Extract the [X, Y] coordinate from the center of the cell holding the provided text.  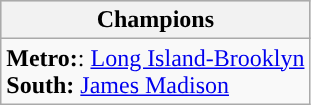
Metro:: Long Island-BrooklynSouth: James Madison [156, 72]
Champions [156, 20]
